Provide the [x, y] coordinate of the cell's center where the given text is located.  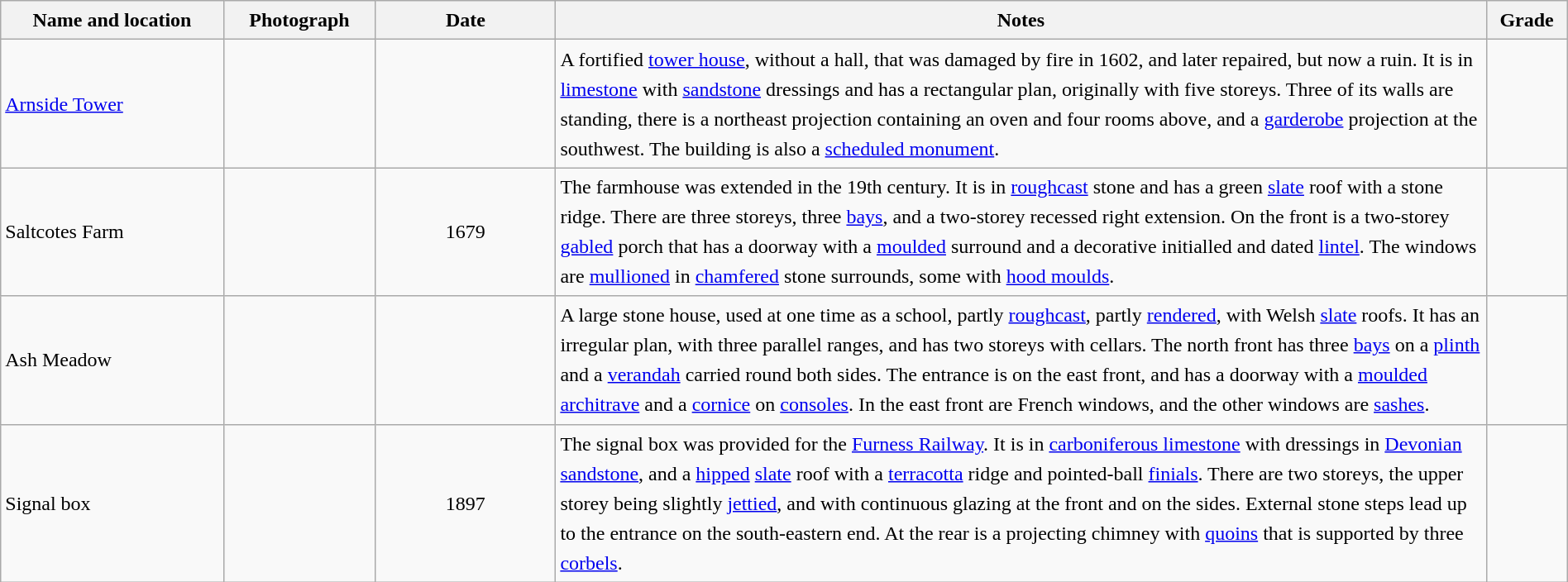
Saltcotes Farm [112, 231]
Name and location [112, 20]
Ash Meadow [112, 360]
Photograph [299, 20]
1897 [466, 503]
Arnside Tower [112, 104]
1679 [466, 231]
Date [466, 20]
Signal box [112, 503]
Grade [1527, 20]
Notes [1021, 20]
